Extract the [X, Y] coordinate from the center of the cell holding the provided text.  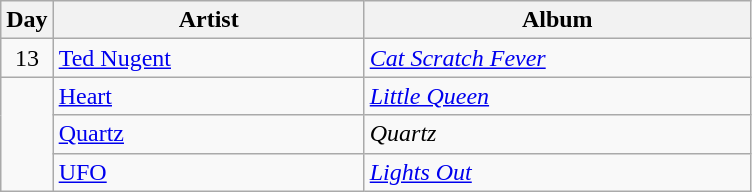
Lights Out [557, 172]
Ted Nugent [208, 58]
Album [557, 20]
Cat Scratch Fever [557, 58]
Day [27, 20]
UFO [208, 172]
Little Queen [557, 96]
Heart [208, 96]
13 [27, 58]
Artist [208, 20]
